Detect which cell encompasses the target text, then output its (X, Y) center coordinate. 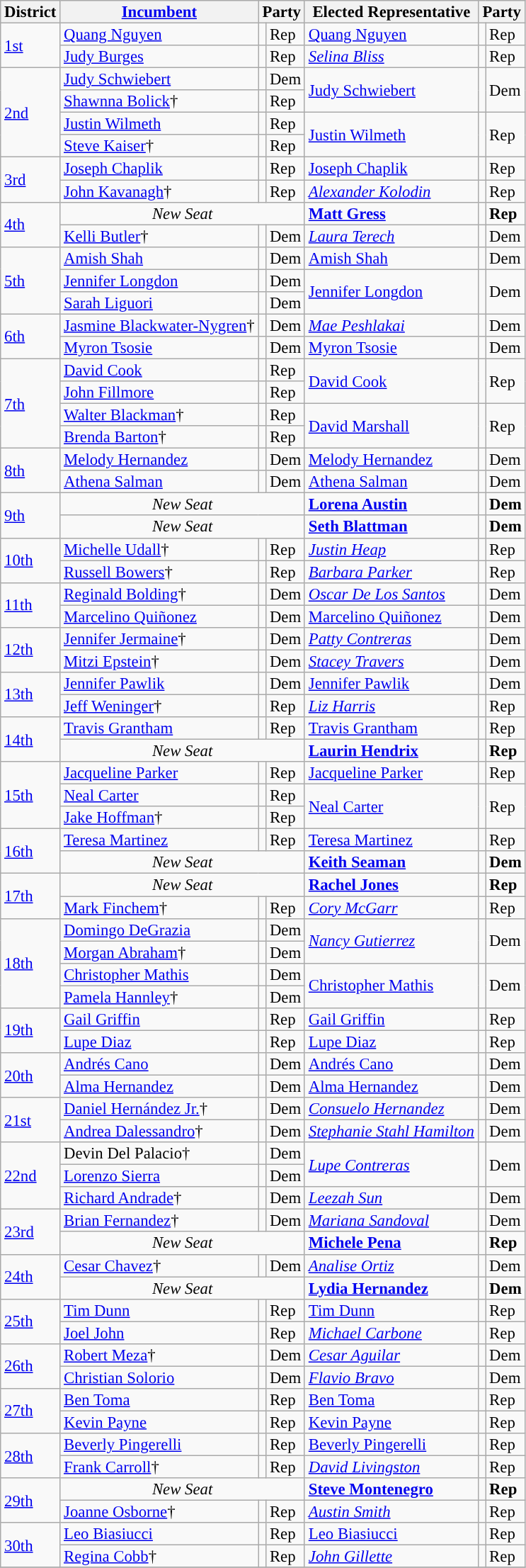
27th (30, 1411)
6th (30, 336)
30th (30, 1545)
Selina Bliss (391, 57)
Mitzi Epstein† (159, 661)
19th (30, 1030)
Daniel Hernández Jr.† (159, 1109)
Cesar Aguilar (391, 1355)
7th (30, 403)
24th (30, 1277)
Rachel Jones (391, 885)
Liz Harris (391, 706)
Lupe Contreras (391, 1165)
26th (30, 1366)
John Fillmore (159, 393)
10th (30, 560)
Laura Terech (391, 236)
Brian Fernandez† (159, 1221)
Robert Meza† (159, 1355)
28th (30, 1455)
Joanne Osborne† (159, 1512)
9th (30, 516)
16th (30, 852)
Jennifer Jermaine† (159, 639)
Austin Smith (391, 1512)
Regina Cobb† (159, 1557)
Russell Bowers† (159, 572)
Brenda Barton† (159, 437)
Michele Pena (391, 1243)
Domingo DeGrazia (159, 930)
Barbara Parker (391, 572)
Morgan Abraham† (159, 952)
Kelli Butler† (159, 236)
Patty Contreras (391, 639)
Jake Hoffman† (159, 818)
Flavio Bravo (391, 1377)
Steve Kaiser† (159, 146)
Mark Finchem† (159, 908)
4th (30, 224)
Reginald Bolding† (159, 594)
Keith Seaman (391, 863)
Michelle Udall† (159, 549)
John Gillette (391, 1557)
Oscar De Los Santos (391, 594)
Matt Gress (391, 213)
Andrea Dalessandro† (159, 1132)
Christian Solorio (159, 1377)
8th (30, 470)
Joel John (159, 1333)
Jasmine Blackwater-Nygren† (159, 325)
Devin Del Palacio† (159, 1154)
Mae Peshlakai (391, 325)
Michael Carbone (391, 1333)
Richard Andrade† (159, 1198)
Lorenzo Sierra (159, 1176)
Mariana Sandoval (391, 1221)
23rd (30, 1231)
Cesar Chavez† (159, 1265)
12th (30, 650)
13th (30, 694)
John Kavanagh† (159, 191)
Justin Heap (391, 549)
Jeff Weninger† (159, 706)
18th (30, 963)
17th (30, 896)
15th (30, 795)
21st (30, 1119)
20th (30, 1076)
Elected Representative (391, 12)
Nancy Gutierrez (391, 941)
Lydia Hernandez (391, 1288)
14th (30, 740)
5th (30, 281)
29th (30, 1501)
David Livingston (391, 1467)
Shawnna Bolick† (159, 101)
Frank Carroll† (159, 1467)
Seth Blattman (391, 527)
Cory McGarr (391, 908)
Stephanie Stahl Hamilton (391, 1132)
Laurin Hendrix (391, 751)
Leezah Sun (391, 1198)
Analise Ortiz (391, 1265)
25th (30, 1321)
Consuelo Hernandez (391, 1109)
Judy Burges (159, 57)
Steve Montenegro (391, 1489)
District (30, 12)
3rd (30, 180)
Lorena Austin (391, 504)
Incumbent (159, 12)
22nd (30, 1176)
1st (30, 45)
Alexander Kolodin (391, 191)
11th (30, 605)
2nd (30, 113)
Walter Blackman† (159, 415)
David Marshall (391, 427)
Pamela Hannley† (159, 997)
Sarah Liguori (159, 303)
Stacey Travers (391, 661)
